Locate the cell with the specified text and output its (x, y) center coordinate. 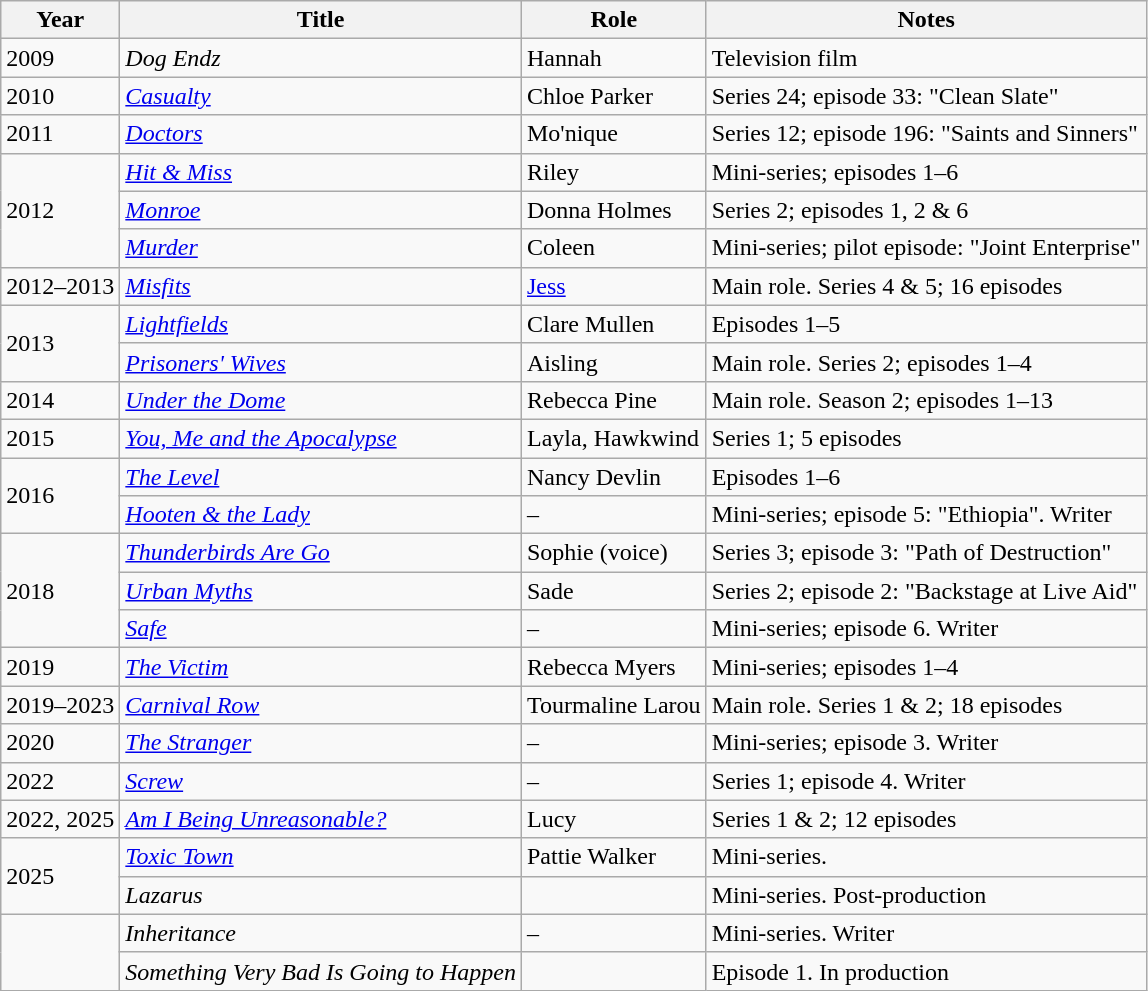
Notes (926, 20)
Mini-series. Post-production (926, 895)
Mini-series; episode 6. Writer (926, 629)
Nancy Devlin (614, 477)
Hooten & the Lady (321, 515)
Safe (321, 629)
2019–2023 (60, 705)
Rebecca Myers (614, 667)
Hannah (614, 58)
Main role. Series 2; episodes 1–4 (926, 362)
Mini-series; episodes 1–6 (926, 172)
Riley (614, 172)
Episodes 1–5 (926, 324)
Thunderbirds Are Go (321, 553)
2022, 2025 (60, 819)
Series 24; episode 33: "Clean Slate" (926, 96)
Series 1; episode 4. Writer (926, 781)
Prisoners' Wives (321, 362)
2016 (60, 496)
2015 (60, 438)
Mo'nique (614, 134)
Urban Myths (321, 591)
2013 (60, 343)
Coleen (614, 248)
Misfits (321, 286)
Mini-series; pilot episode: "Joint Enterprise" (926, 248)
Series 1; 5 episodes (926, 438)
Inheritance (321, 933)
Main role. Season 2; episodes 1–13 (926, 400)
Sophie (voice) (614, 553)
Under the Dome (321, 400)
Mini-series. (926, 857)
Donna Holmes (614, 210)
2009 (60, 58)
Monroe (321, 210)
2018 (60, 591)
You, Me and the Apocalypse (321, 438)
The Level (321, 477)
Mini-series; episodes 1–4 (926, 667)
Main role. Series 1 & 2; 18 episodes (926, 705)
2011 (60, 134)
2012–2013 (60, 286)
2014 (60, 400)
Hit & Miss (321, 172)
Carnival Row (321, 705)
Am I Being Unreasonable? (321, 819)
Jess (614, 286)
Mini-series; episode 3. Writer (926, 743)
Dog Endz (321, 58)
Aisling (614, 362)
Mini-series. Writer (926, 933)
Lazarus (321, 895)
Role (614, 20)
Series 2; episodes 1, 2 & 6 (926, 210)
Main role. Series 4 & 5; 16 episodes (926, 286)
The Victim (321, 667)
Chloe Parker (614, 96)
Lucy (614, 819)
2010 (60, 96)
Mini-series; episode 5: "Ethiopia". Writer (926, 515)
Rebecca Pine (614, 400)
Screw (321, 781)
Sade (614, 591)
2022 (60, 781)
2019 (60, 667)
2025 (60, 876)
Tourmaline Larou (614, 705)
Title (321, 20)
Series 12; episode 196: "Saints and Sinners" (926, 134)
Episodes 1–6 (926, 477)
Murder (321, 248)
Episode 1. In production (926, 971)
Toxic Town (321, 857)
Something Very Bad Is Going to Happen (321, 971)
Series 3; episode 3: "Path of Destruction" (926, 553)
2012 (60, 210)
Layla, Hawkwind (614, 438)
Doctors (321, 134)
Year (60, 20)
Lightfields (321, 324)
Pattie Walker (614, 857)
Series 2; episode 2: "Backstage at Live Aid" (926, 591)
2020 (60, 743)
Casualty (321, 96)
Series 1 & 2; 12 episodes (926, 819)
Television film (926, 58)
Clare Mullen (614, 324)
The Stranger (321, 743)
